Identify which cell holds the provided text, then report its [x, y] central coordinate. 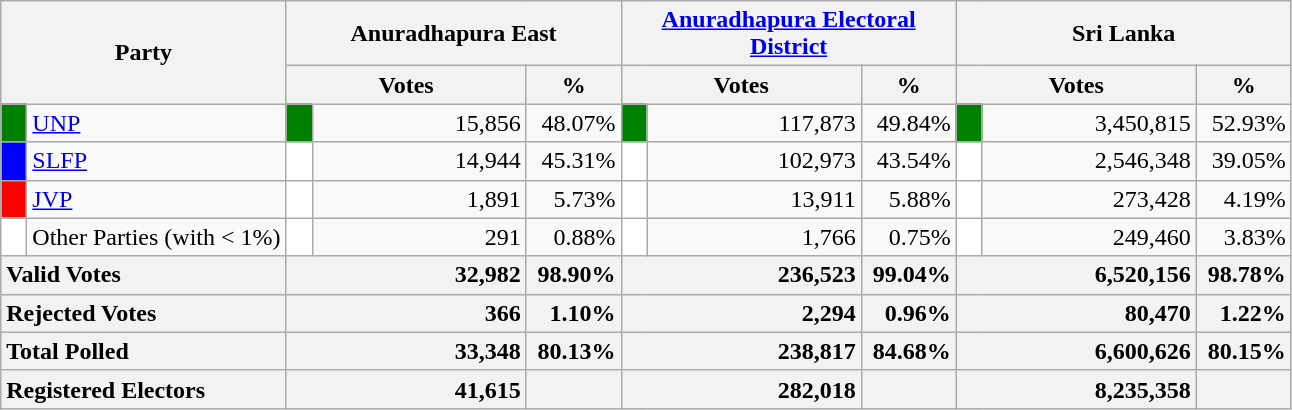
80.13% [574, 351]
0.75% [908, 237]
39.05% [1244, 161]
1.22% [1244, 313]
Rejected Votes [144, 313]
Party [144, 52]
117,873 [754, 123]
273,428 [1089, 199]
0.88% [574, 237]
6,600,626 [1076, 351]
366 [406, 313]
SLFP [156, 161]
41,615 [406, 389]
UNP [156, 123]
49.84% [908, 123]
45.31% [574, 161]
15,856 [419, 123]
238,817 [741, 351]
32,982 [406, 275]
1,766 [754, 237]
13,911 [754, 199]
102,973 [754, 161]
291 [419, 237]
1,891 [419, 199]
0.96% [908, 313]
43.54% [908, 161]
4.19% [1244, 199]
80.15% [1244, 351]
14,944 [419, 161]
Registered Electors [144, 389]
98.78% [1244, 275]
99.04% [908, 275]
33,348 [406, 351]
98.90% [574, 275]
Anuradhapura East [454, 34]
Sri Lanka [1124, 34]
6,520,156 [1076, 275]
3.83% [1244, 237]
282,018 [741, 389]
3,450,815 [1089, 123]
Valid Votes [144, 275]
249,460 [1089, 237]
5.88% [908, 199]
236,523 [741, 275]
2,294 [741, 313]
JVP [156, 199]
80,470 [1076, 313]
Total Polled [144, 351]
2,546,348 [1089, 161]
48.07% [574, 123]
52.93% [1244, 123]
1.10% [574, 313]
5.73% [574, 199]
84.68% [908, 351]
8,235,358 [1076, 389]
Anuradhapura Electoral District [788, 34]
Other Parties (with < 1%) [156, 237]
